From the cell containing the given text, extract its center point as [X, Y] coordinate. 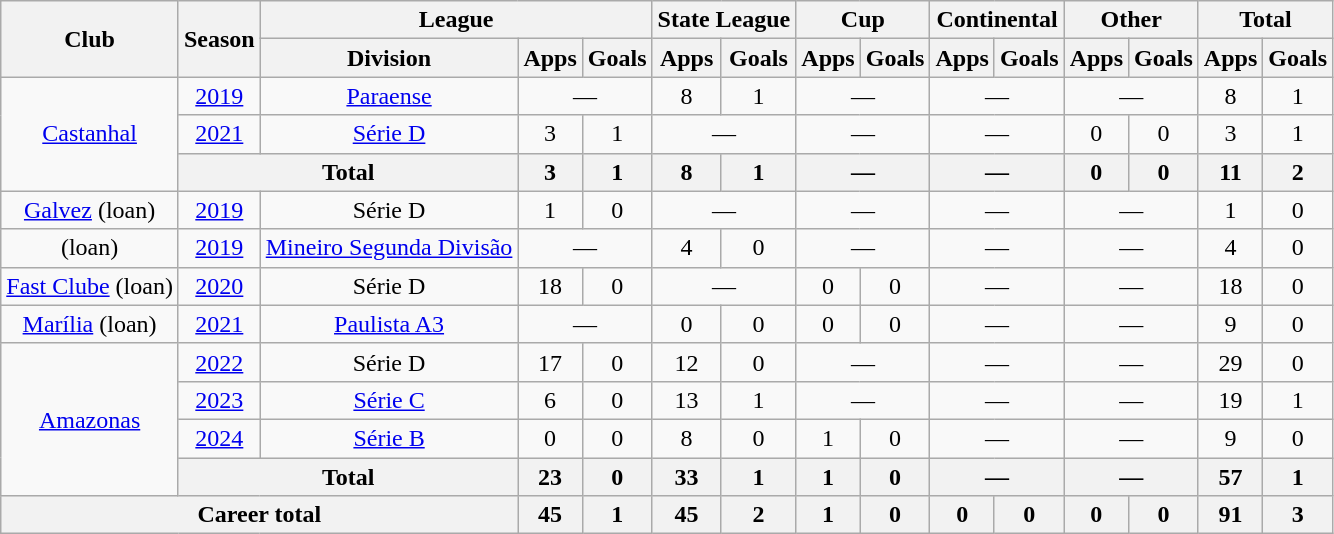
2022 [219, 362]
13 [686, 400]
Marília (loan) [90, 324]
11 [1230, 172]
57 [1230, 477]
29 [1230, 362]
Galvez (loan) [90, 210]
91 [1230, 515]
Castanhal [90, 134]
Paraense [389, 96]
19 [1230, 400]
Mineiro Segunda Divisão [389, 248]
Other [1131, 20]
Club [90, 39]
Série C [389, 400]
Paulista A3 [389, 324]
33 [686, 477]
Continental [997, 20]
23 [550, 477]
2020 [219, 286]
17 [550, 362]
2023 [219, 400]
2024 [219, 438]
(loan) [90, 248]
Fast Clube (loan) [90, 286]
Division [389, 58]
Career total [260, 515]
League [456, 20]
State League [724, 20]
Season [219, 39]
Cup [863, 20]
Amazonas [90, 419]
6 [550, 400]
12 [686, 362]
Série B [389, 438]
